Identify which cell holds the provided text, then report its [x, y] central coordinate. 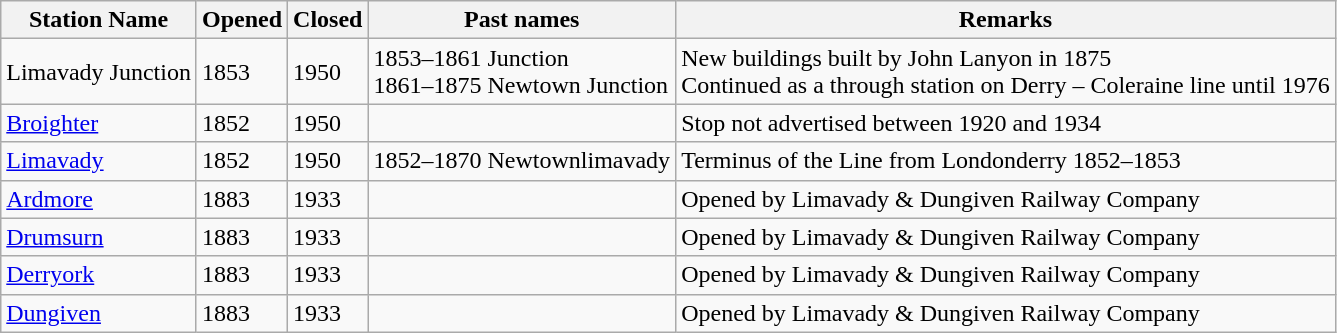
1853–1861 Junction1861–1875 Newtown Junction [522, 72]
Closed [328, 20]
Limavady Junction [99, 72]
Station Name [99, 20]
Ardmore [99, 199]
Derryork [99, 275]
1852–1870 Newtownlimavady [522, 161]
Broighter [99, 123]
Drumsurn [99, 237]
New buildings built by John Lanyon in 1875Continued as a through station on Derry – Coleraine line until 1976 [1006, 72]
Stop not advertised between 1920 and 1934 [1006, 123]
1853 [242, 72]
Terminus of the Line from Londonderry 1852–1853 [1006, 161]
Opened [242, 20]
Remarks [1006, 20]
Limavady [99, 161]
Past names [522, 20]
Dungiven [99, 313]
